Detect which cell encompasses the target text, then output its [X, Y] center coordinate. 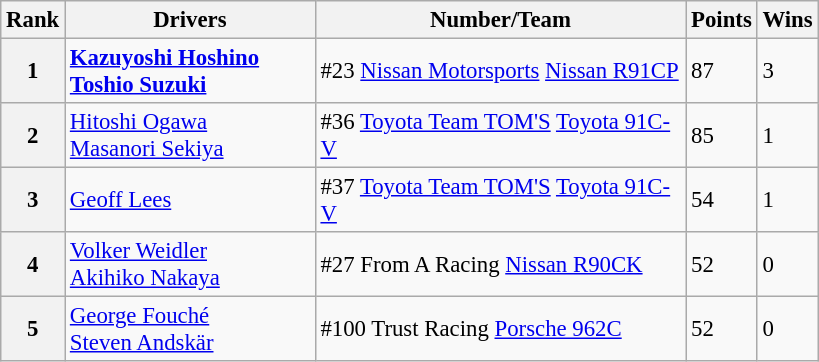
5 [33, 330]
Kazuyoshi Hoshino Toshio Suzuki [190, 72]
2 [33, 136]
#100 Trust Racing Porsche 962C [500, 330]
Number/Team [500, 20]
#27 From A Racing Nissan R90CK [500, 264]
87 [722, 72]
Drivers [190, 20]
Wins [788, 20]
Hitoshi Ogawa Masanori Sekiya [190, 136]
54 [722, 200]
Rank [33, 20]
Points [722, 20]
#23 Nissan Motorsports Nissan R91CP [500, 72]
#36 Toyota Team TOM'S Toyota 91C-V [500, 136]
George Fouché Steven Andskär [190, 330]
#37 Toyota Team TOM'S Toyota 91C-V [500, 200]
Geoff Lees [190, 200]
85 [722, 136]
4 [33, 264]
Volker Weidler Akihiko Nakaya [190, 264]
